Determine the [x, y] coordinate at the center of the cell enclosing the given text.  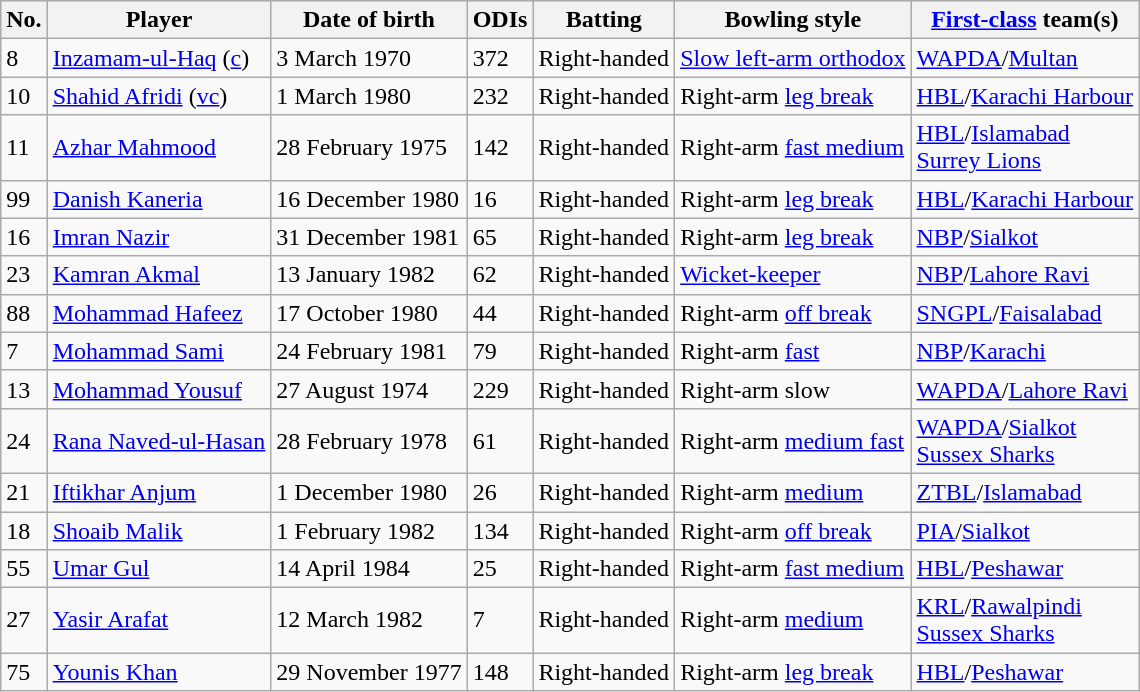
Mohammad Hafeez [159, 313]
27 August 1974 [369, 389]
148 [500, 672]
75 [24, 672]
Shahid Afridi (vc) [159, 96]
ZTBL/Islamabad [1025, 492]
61 [500, 440]
Wicket-keeper [793, 275]
23 [24, 275]
Mohammad Yousuf [159, 389]
65 [500, 237]
Iftikhar Anjum [159, 492]
17 October 1980 [369, 313]
24 February 1981 [369, 351]
WAPDA/SialkotSussex Sharks [1025, 440]
Kamran Akmal [159, 275]
26 [500, 492]
Shoaib Malik [159, 531]
18 [24, 531]
Yasir Arafat [159, 620]
Date of birth [369, 20]
27 [24, 620]
62 [500, 275]
Inzamam-ul-Haq (c) [159, 58]
Mohammad Sami [159, 351]
NBP/Karachi [1025, 351]
44 [500, 313]
Right-arm fast [793, 351]
31 December 1981 [369, 237]
134 [500, 531]
HBL/IslamabadSurrey Lions [1025, 148]
Batting [604, 20]
11 [24, 148]
1 March 1980 [369, 96]
Right-arm slow [793, 389]
12 March 1982 [369, 620]
No. [24, 20]
232 [500, 96]
SNGPL/Faisalabad [1025, 313]
NBP/Sialkot [1025, 237]
ODIs [500, 20]
28 February 1975 [369, 148]
16 December 1980 [369, 199]
Azhar Mahmood [159, 148]
142 [500, 148]
Younis Khan [159, 672]
Slow left-arm orthodox [793, 58]
21 [24, 492]
Imran Nazir [159, 237]
Rana Naved-ul-Hasan [159, 440]
WAPDA/Multan [1025, 58]
WAPDA/Lahore Ravi [1025, 389]
3 March 1970 [369, 58]
79 [500, 351]
Umar Gul [159, 569]
Bowling style [793, 20]
PIA/Sialkot [1025, 531]
29 November 1977 [369, 672]
NBP/Lahore Ravi [1025, 275]
99 [24, 199]
1 December 1980 [369, 492]
88 [24, 313]
28 February 1978 [369, 440]
24 [24, 440]
229 [500, 389]
8 [24, 58]
13 January 1982 [369, 275]
Player [159, 20]
First-class team(s) [1025, 20]
Danish Kaneria [159, 199]
14 April 1984 [369, 569]
13 [24, 389]
25 [500, 569]
KRL/RawalpindiSussex Sharks [1025, 620]
10 [24, 96]
55 [24, 569]
Right-arm medium fast [793, 440]
1 February 1982 [369, 531]
372 [500, 58]
